Determine the [X, Y] coordinate at the center of the cell enclosing the given text.  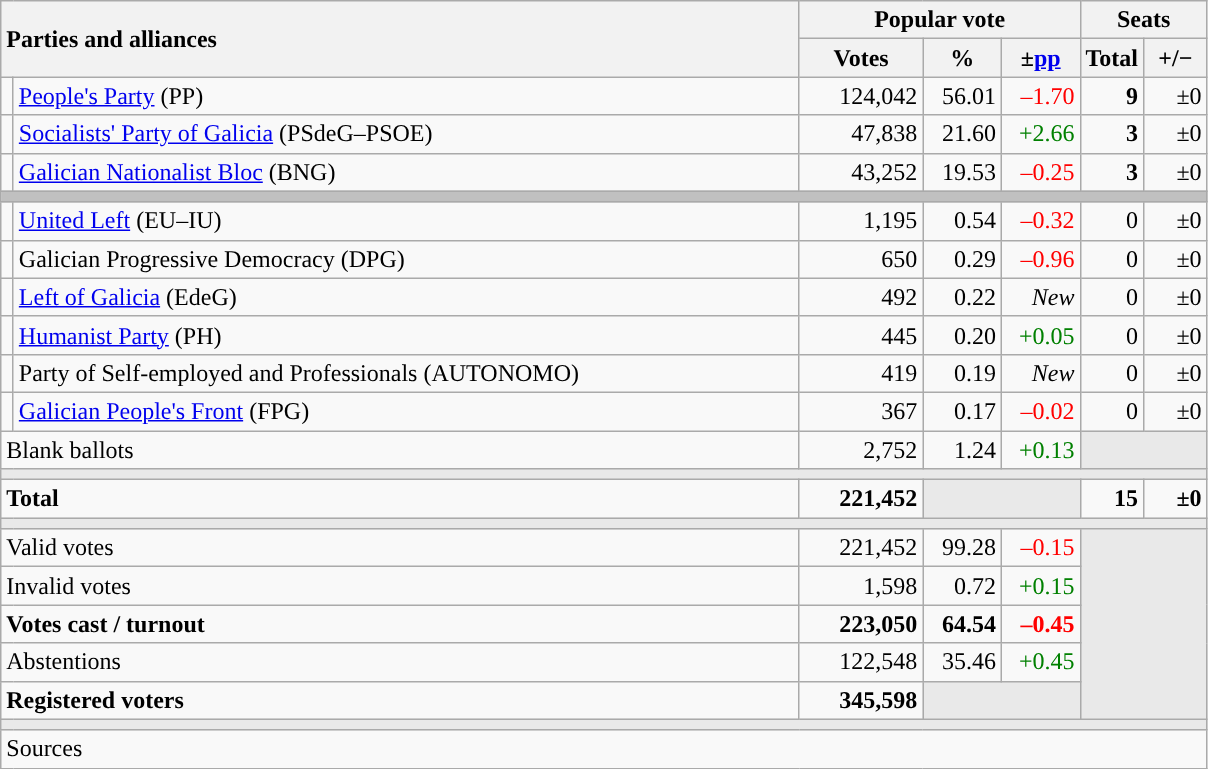
–0.45 [1040, 624]
47,838 [861, 134]
0.72 [962, 586]
Humanist Party (PH) [406, 335]
Votes [861, 58]
56.01 [962, 96]
United Left (EU–IU) [406, 221]
223,050 [861, 624]
0.19 [962, 373]
Abstentions [400, 662]
+0.45 [1040, 662]
Votes cast / turnout [400, 624]
345,598 [861, 700]
% [962, 58]
+0.13 [1040, 449]
492 [861, 297]
Parties and alliances [400, 39]
+/− [1176, 58]
Sources [604, 749]
+0.15 [1040, 586]
Invalid votes [400, 586]
Left of Galicia (EdeG) [406, 297]
People's Party (PP) [406, 96]
+2.66 [1040, 134]
64.54 [962, 624]
124,042 [861, 96]
–0.15 [1040, 548]
2,752 [861, 449]
1,598 [861, 586]
419 [861, 373]
99.28 [962, 548]
Galician Nationalist Bloc (BNG) [406, 172]
–0.96 [1040, 259]
Seats [1144, 20]
0.17 [962, 411]
35.46 [962, 662]
0.54 [962, 221]
Blank ballots [400, 449]
–1.70 [1040, 96]
Galician Progressive Democracy (DPG) [406, 259]
0.29 [962, 259]
–0.02 [1040, 411]
±pp [1040, 58]
Party of Self-employed and Professionals (AUTONOMO) [406, 373]
445 [861, 335]
0.22 [962, 297]
19.53 [962, 172]
1,195 [861, 221]
367 [861, 411]
–0.32 [1040, 221]
21.60 [962, 134]
Galician People's Front (FPG) [406, 411]
122,548 [861, 662]
43,252 [861, 172]
650 [861, 259]
9 [1112, 96]
1.24 [962, 449]
0.20 [962, 335]
Registered voters [400, 700]
Valid votes [400, 548]
Socialists' Party of Galicia (PSdeG–PSOE) [406, 134]
–0.25 [1040, 172]
+0.05 [1040, 335]
15 [1112, 499]
Popular vote [940, 20]
